For the text-containing cell, return its midpoint in (x, y) coordinate format. 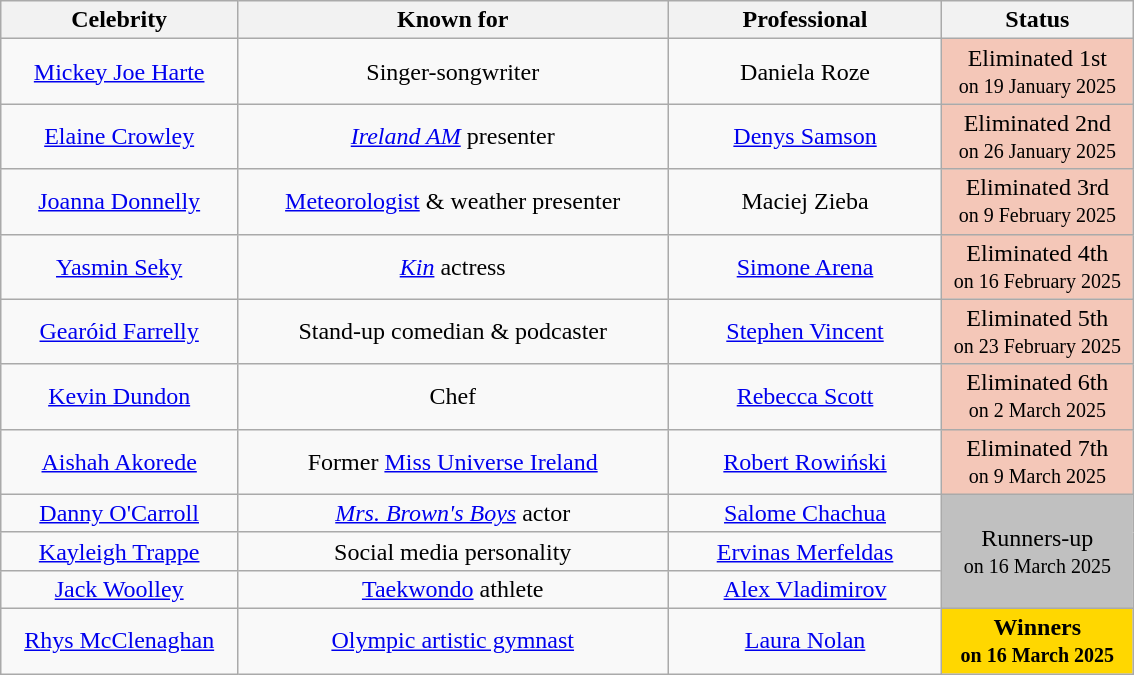
Maciej Zieba (805, 202)
Stand-up comedian & podcaster (452, 332)
Mrs. Brown's Boys actor (452, 513)
Eliminated 2ndon 26 January 2025 (1038, 136)
Meteorologist & weather presenter (452, 202)
Rebecca Scott (805, 396)
Robert Rowiński (805, 462)
Rhys McClenaghan (119, 640)
Stephen Vincent (805, 332)
Simone Arena (805, 266)
Celebrity (119, 20)
Denys Samson (805, 136)
Gearóid Farrelly (119, 332)
Social media personality (452, 551)
Eliminated 7thon 9 March 2025 (1038, 462)
Jack Woolley (119, 589)
Mickey Joe Harte (119, 72)
Winners on 16 March 2025 (1038, 640)
Kayleigh Trappe (119, 551)
Eliminated 1ston 19 January 2025 (1038, 72)
Kin actress (452, 266)
Chef (452, 396)
Ireland AM presenter (452, 136)
Kevin Dundon (119, 396)
Former Miss Universe Ireland (452, 462)
Known for (452, 20)
Professional (805, 20)
Eliminated 6thon 2 March 2025 (1038, 396)
Danny O'Carroll (119, 513)
Ervinas Merfeldas (805, 551)
Eliminated 5thon 23 February 2025 (1038, 332)
Status (1038, 20)
Joanna Donnelly (119, 202)
Salome Chachua (805, 513)
Taekwondo athlete (452, 589)
Olympic artistic gymnast (452, 640)
Laura Nolan (805, 640)
Elaine Crowley (119, 136)
Yasmin Seky (119, 266)
Eliminated 3rdon 9 February 2025 (1038, 202)
Aishah Akorede (119, 462)
Runners-up on 16 March 2025 (1038, 551)
Alex Vladimirov (805, 589)
Singer-songwriter (452, 72)
Daniela Roze (805, 72)
Eliminated 4thon 16 February 2025 (1038, 266)
